Scan for the cell matching the given text and deliver its [X, Y] coordinate at center. 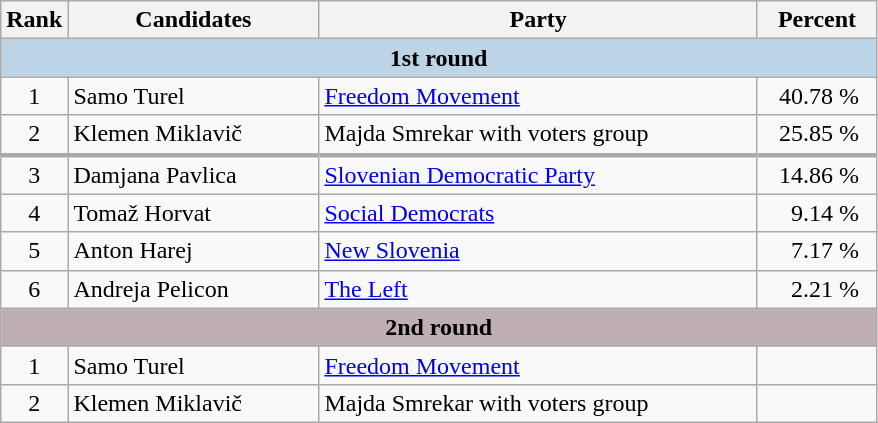
Candidates [194, 20]
Rank [34, 20]
25.85 % [816, 135]
6 [34, 289]
Anton Harej [194, 251]
3 [34, 174]
Social Democrats [538, 213]
New Slovenia [538, 251]
9.14 % [816, 213]
7.17 % [816, 251]
4 [34, 213]
Andreja Pelicon [194, 289]
Tomaž Horvat [194, 213]
Slovenian Democratic Party [538, 174]
14.86 % [816, 174]
Damjana Pavlica [194, 174]
5 [34, 251]
1st round [439, 58]
Party [538, 20]
The Left [538, 289]
2nd round [439, 327]
40.78 % [816, 96]
Percent [816, 20]
2.21 % [816, 289]
